Find where the given text appears and provide that cell's center as (X, Y) coordinate. 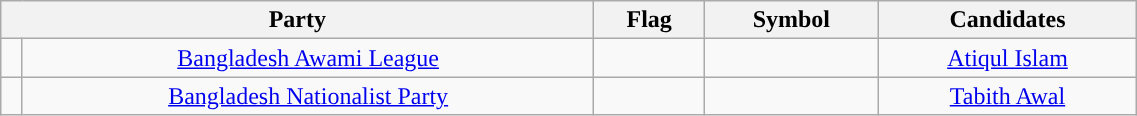
Candidates (1008, 20)
Tabith Awal (1008, 96)
Flag (650, 20)
Party (298, 20)
Bangladesh Awami League (308, 58)
Bangladesh Nationalist Party (308, 96)
Atiqul Islam (1008, 58)
Symbol (792, 20)
